Extract the [x, y] coordinate from the center of the cell holding the provided text.  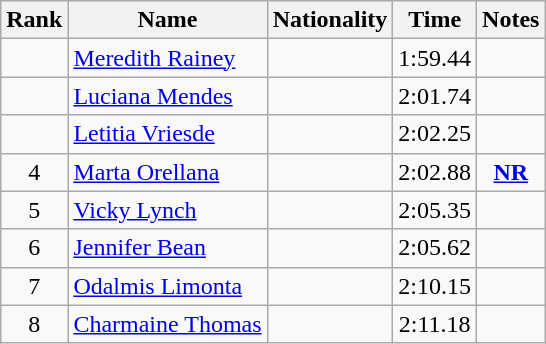
Meredith Rainey [168, 58]
2:10.15 [435, 286]
Luciana Mendes [168, 96]
Vicky Lynch [168, 210]
2:02.25 [435, 134]
2:02.88 [435, 172]
Time [435, 20]
2:05.62 [435, 248]
2:01.74 [435, 96]
8 [34, 324]
NR [511, 172]
Nationality [330, 20]
Charmaine Thomas [168, 324]
1:59.44 [435, 58]
Odalmis Limonta [168, 286]
2:05.35 [435, 210]
5 [34, 210]
Notes [511, 20]
Rank [34, 20]
Jennifer Bean [168, 248]
2:11.18 [435, 324]
Name [168, 20]
6 [34, 248]
Letitia Vriesde [168, 134]
7 [34, 286]
4 [34, 172]
Marta Orellana [168, 172]
